Capture the cell that displays the provided text and extract its [x, y] central coordinate. 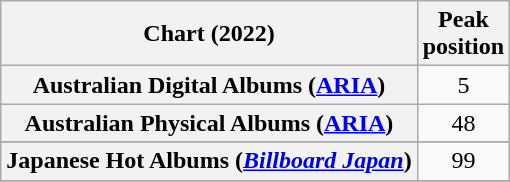
Australian Physical Albums (ARIA) [209, 123]
48 [463, 123]
5 [463, 85]
99 [463, 161]
Chart (2022) [209, 34]
Australian Digital Albums (ARIA) [209, 85]
Peakposition [463, 34]
Japanese Hot Albums (Billboard Japan) [209, 161]
